Detect which cell encompasses the target text, then output its [x, y] center coordinate. 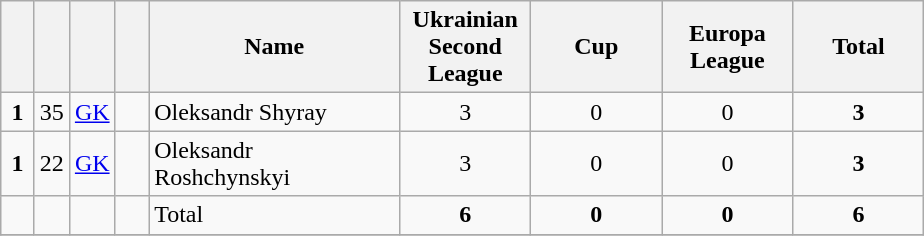
Ukrainian Second League [466, 47]
Name [274, 47]
Oleksandr Roshchynskyi [274, 164]
Oleksandr Shyray [274, 112]
35 [52, 112]
22 [52, 164]
Europa League [728, 47]
Cup [596, 47]
